For the text-containing cell, return its midpoint in [x, y] coordinate format. 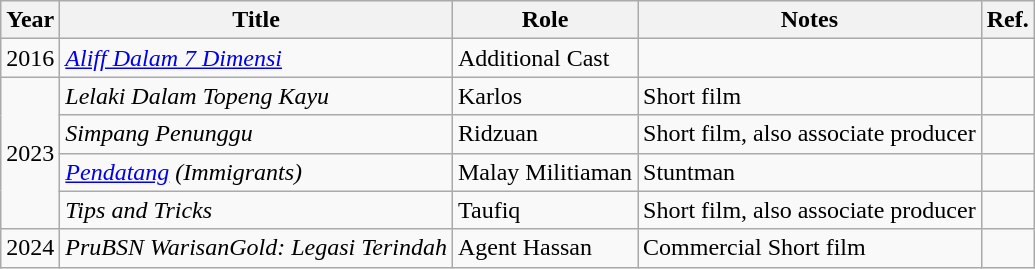
PruBSN WarisanGold: Legasi Terindah [256, 248]
Title [256, 20]
Taufiq [544, 210]
Lelaki Dalam Topeng Kayu [256, 96]
Commercial Short film [810, 248]
Karlos [544, 96]
Malay Militiaman [544, 172]
Short film [810, 96]
Tips and Tricks [256, 210]
Aliff Dalam 7 Dimensi [256, 58]
Role [544, 20]
Simpang Penunggu [256, 134]
Year [30, 20]
2023 [30, 153]
Pendatang (Immigrants) [256, 172]
2024 [30, 248]
Stuntman [810, 172]
Additional Cast [544, 58]
2016 [30, 58]
Agent Hassan [544, 248]
Ref. [1008, 20]
Ridzuan [544, 134]
Notes [810, 20]
